For the text-containing cell, return its midpoint in [x, y] coordinate format. 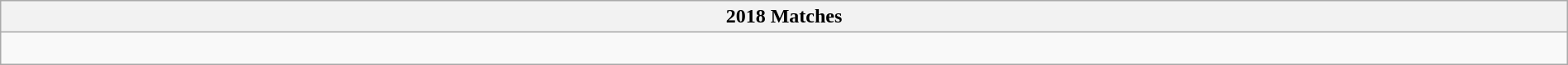
2018 Matches [784, 17]
